Pinpoint the cell where the given text exists, returning its [X, Y] midpoint coordinate. 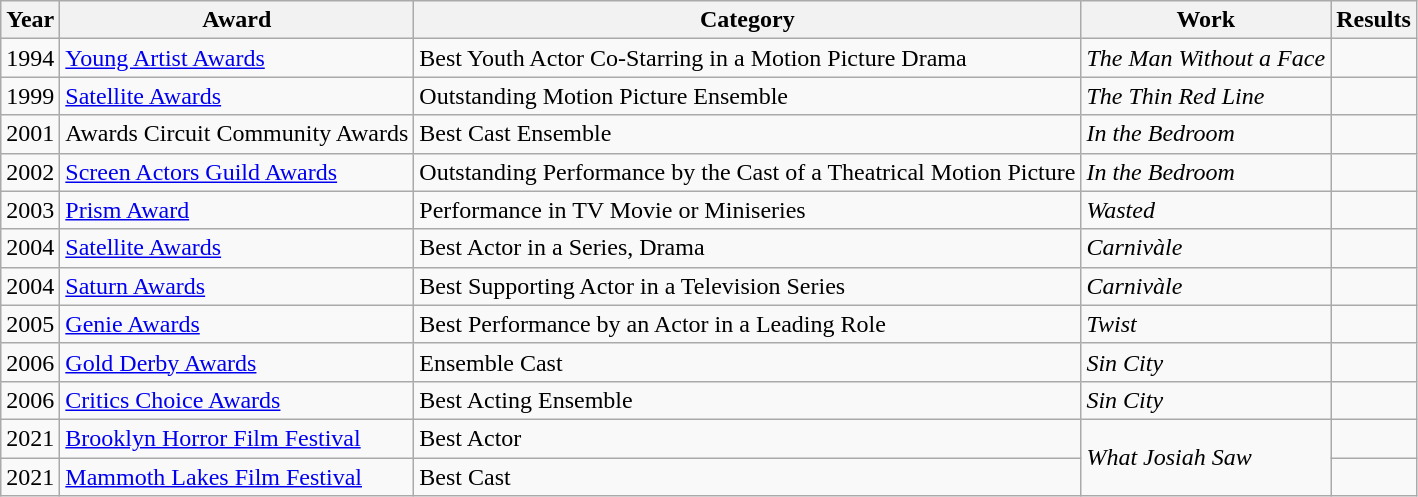
Critics Choice Awards [237, 400]
2005 [30, 324]
Best Supporting Actor in a Television Series [748, 286]
Best Acting Ensemble [748, 400]
Prism Award [237, 210]
The Thin Red Line [1206, 96]
Young Artist Awards [237, 58]
Screen Actors Guild Awards [237, 172]
2003 [30, 210]
Awards Circuit Community Awards [237, 134]
2001 [30, 134]
Brooklyn Horror Film Festival [237, 438]
Best Cast Ensemble [748, 134]
Genie Awards [237, 324]
Best Cast [748, 477]
Performance in TV Movie or Miniseries [748, 210]
1994 [30, 58]
Outstanding Motion Picture Ensemble [748, 96]
Year [30, 20]
Award [237, 20]
Outstanding Performance by the Cast of a Theatrical Motion Picture [748, 172]
Mammoth Lakes Film Festival [237, 477]
Best Performance by an Actor in a Leading Role [748, 324]
Wasted [1206, 210]
Best Actor in a Series, Drama [748, 248]
Twist [1206, 324]
Results [1374, 20]
The Man Without a Face [1206, 58]
1999 [30, 96]
Best Youth Actor Co-Starring in a Motion Picture Drama [748, 58]
Best Actor [748, 438]
What Josiah Saw [1206, 457]
Gold Derby Awards [237, 362]
Saturn Awards [237, 286]
Category [748, 20]
2002 [30, 172]
Work [1206, 20]
Ensemble Cast [748, 362]
